Capture the cell that displays the provided text and extract its [X, Y] central coordinate. 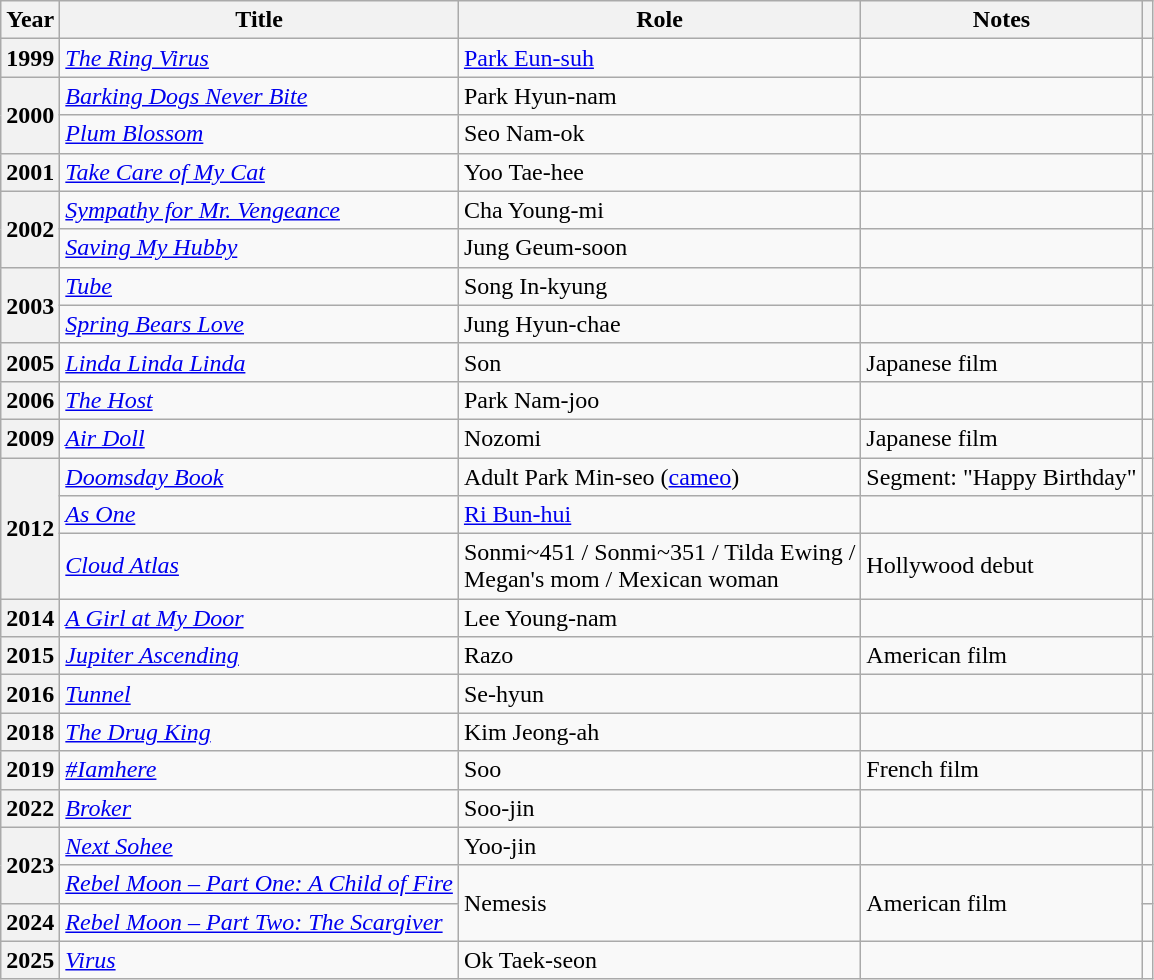
Virus [260, 960]
Ri Bun-hui [659, 515]
Adult Park Min-seo (cameo) [659, 477]
Soo-jin [659, 808]
Song In-kyung [659, 286]
Linda Linda Linda [260, 362]
Rebel Moon – Part Two: The Scargiver [260, 922]
Broker [260, 808]
Nozomi [659, 438]
2006 [30, 400]
2022 [30, 808]
2001 [30, 172]
2024 [30, 922]
The Host [260, 400]
Nemesis [659, 903]
2005 [30, 362]
Title [260, 20]
Jupiter Ascending [260, 656]
Yoo-jin [659, 846]
Lee Young-nam [659, 618]
Kim Jeong-ah [659, 732]
2025 [30, 960]
Rebel Moon – Part One: A Child of Fire [260, 884]
Saving My Hubby [260, 248]
2018 [30, 732]
Cha Young-mi [659, 210]
As One [260, 515]
Doomsday Book [260, 477]
2015 [30, 656]
Sympathy for Mr. Vengeance [260, 210]
Seo Nam-ok [659, 134]
Hollywood debut [1002, 566]
French film [1002, 770]
Park Nam-joo [659, 400]
1999 [30, 58]
Year [30, 20]
Razo [659, 656]
2019 [30, 770]
Tube [260, 286]
2003 [30, 305]
2000 [30, 115]
Tunnel [260, 694]
Soo [659, 770]
Jung Geum-soon [659, 248]
Plum Blossom [260, 134]
2009 [30, 438]
Yoo Tae-hee [659, 172]
2012 [30, 528]
Role [659, 20]
Se-hyun [659, 694]
The Ring Virus [260, 58]
Cloud Atlas [260, 566]
Jung Hyun-chae [659, 324]
Take Care of My Cat [260, 172]
Barking Dogs Never Bite [260, 96]
Sonmi~451 / Sonmi~351 / Tilda Ewing / Megan's mom / Mexican woman [659, 566]
A Girl at My Door [260, 618]
Son [659, 362]
2002 [30, 229]
2016 [30, 694]
Spring Bears Love [260, 324]
Next Sohee [260, 846]
The Drug King [260, 732]
2014 [30, 618]
Park Hyun-nam [659, 96]
Segment: "Happy Birthday" [1002, 477]
2023 [30, 865]
Park Eun-suh [659, 58]
Ok Taek-seon [659, 960]
Air Doll [260, 438]
#Iamhere [260, 770]
Notes [1002, 20]
